From the cell containing the given text, extract its center point as [X, Y] coordinate. 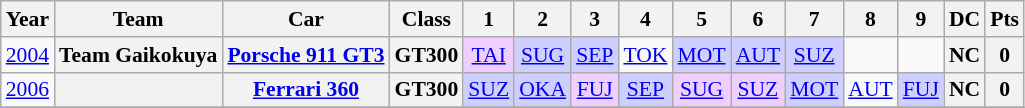
DC [964, 19]
TOK [645, 55]
Ferrari 360 [306, 90]
8 [870, 19]
2006 [28, 90]
6 [758, 19]
Pts [1004, 19]
3 [594, 19]
2004 [28, 55]
5 [702, 19]
Team [138, 19]
Year [28, 19]
Porsche 911 GT3 [306, 55]
OKA [542, 90]
1 [488, 19]
Team Gaikokuya [138, 55]
7 [814, 19]
2 [542, 19]
TAI [488, 55]
Car [306, 19]
4 [645, 19]
Class [427, 19]
9 [921, 19]
